Scan for the cell matching the given text and deliver its [X, Y] coordinate at center. 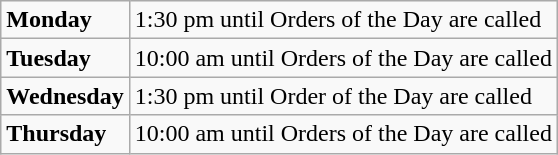
1:30 pm until Orders of the Day are called [343, 20]
Thursday [65, 134]
Tuesday [65, 58]
1:30 pm until Order of the Day are called [343, 96]
Wednesday [65, 96]
Monday [65, 20]
